Determine the [X, Y] coordinate at the center of the cell enclosing the given text.  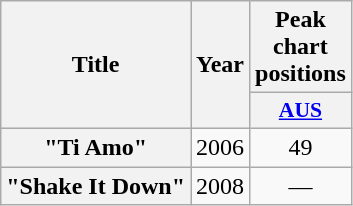
2006 [220, 147]
Year [220, 65]
AUS [301, 111]
"Ti Amo" [96, 147]
— [301, 185]
Title [96, 65]
2008 [220, 185]
"Shake It Down" [96, 185]
Peak chart positions [301, 47]
49 [301, 147]
